Identify which cell holds the provided text, then report its (X, Y) central coordinate. 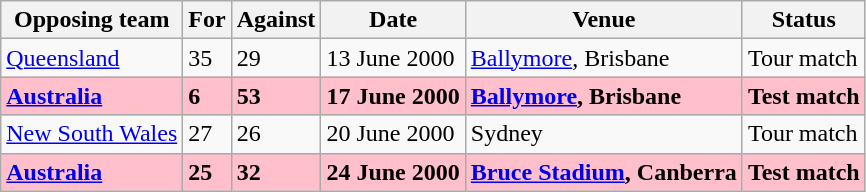
26 (276, 134)
27 (207, 134)
25 (207, 172)
Opposing team (92, 20)
Status (804, 20)
6 (207, 96)
Date (393, 20)
24 June 2000 (393, 172)
Sydney (604, 134)
Queensland (92, 58)
29 (276, 58)
13 June 2000 (393, 58)
53 (276, 96)
For (207, 20)
Against (276, 20)
Bruce Stadium, Canberra (604, 172)
New South Wales (92, 134)
32 (276, 172)
20 June 2000 (393, 134)
Venue (604, 20)
35 (207, 58)
17 June 2000 (393, 96)
